Return [X, Y] of the center of cell containing provided text 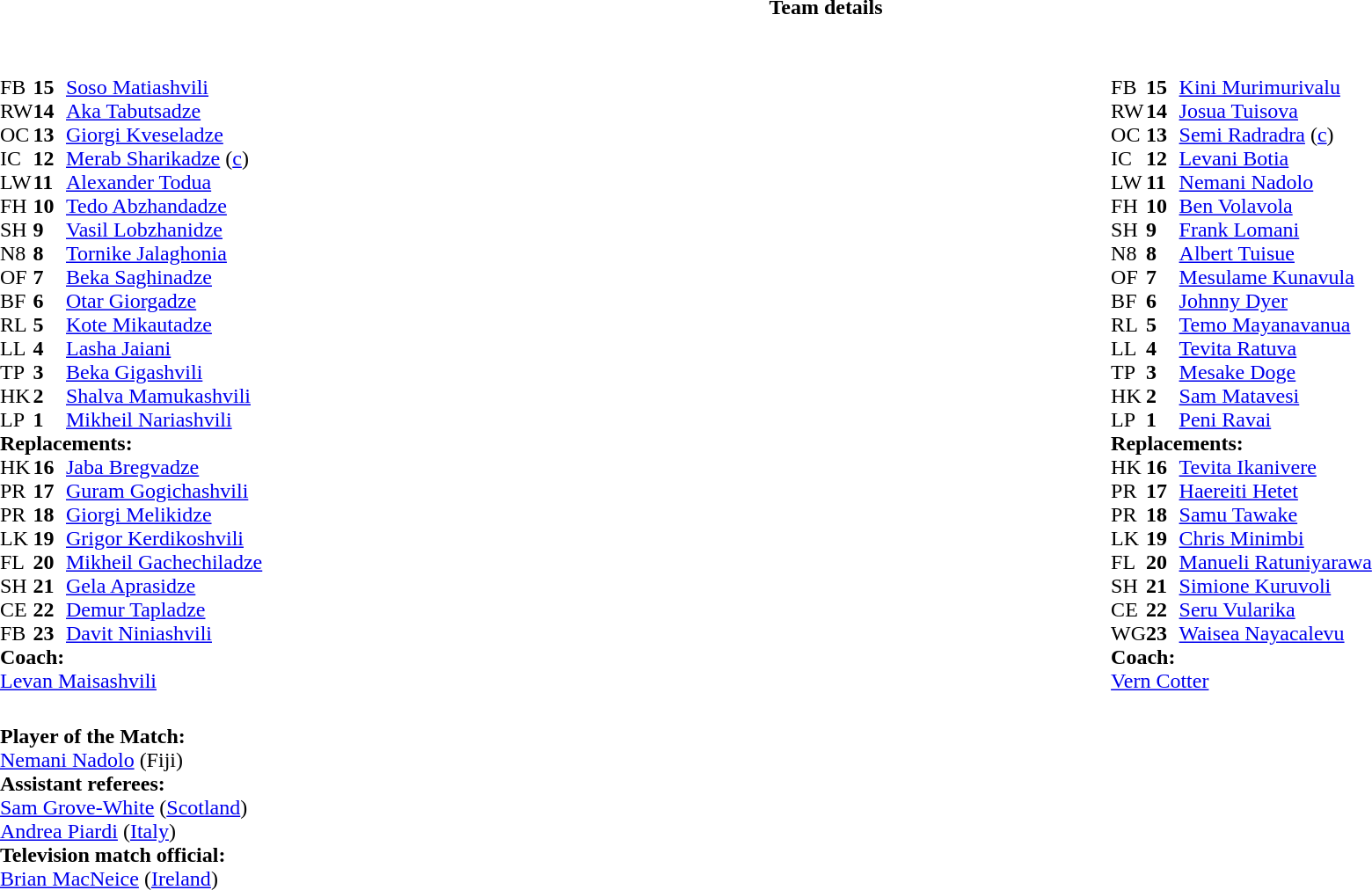
Kote Mikautadze [164, 325]
Vasil Lobzhanidze [164, 230]
Vern Cotter [1242, 681]
Lasha Jaiani [164, 348]
Demur Tapladze [164, 610]
Tedo Abzhandadze [164, 206]
Albert Tuisue [1275, 253]
Grigor Kerdikoshvili [164, 538]
Giorgi Kveseladze [164, 135]
Mikheil Nariashvili [164, 420]
Gela Aprasidze [164, 586]
Tevita Ikanivere [1275, 468]
Temo Mayanavanua [1275, 325]
Giorgi Melikidze [164, 515]
Mesake Doge [1275, 373]
Sam Matavesi [1275, 396]
Beka Saghinadze [164, 278]
WG [1128, 633]
Chris Minimbi [1275, 538]
Semi Radradra (c) [1275, 135]
Kini Murimurivalu [1275, 88]
Merab Sharikadze (c) [164, 158]
Beka Gigashvili [164, 373]
Johnny Dyer [1275, 301]
Ben Volavola [1275, 206]
Waisea Nayacalevu [1275, 633]
Levan Maisashvili [131, 681]
Seru Vularika [1275, 610]
Haereiti Hetet [1275, 491]
Aka Tabutsadze [164, 111]
Guram Gogichashvili [164, 491]
Jaba Bregvadze [164, 468]
Simione Kuruvoli [1275, 586]
Manueli Ratuniyarawa [1275, 563]
Nemani Nadolo [1275, 183]
Shalva Mamukashvili [164, 396]
Tornike Jalaghonia [164, 253]
Davit Niniashvili [164, 633]
Mikheil Gachechiladze [164, 563]
Otar Giorgadze [164, 301]
Peni Ravai [1275, 420]
Levani Botia [1275, 158]
Soso Matiashvili [164, 88]
Josua Tuisova [1275, 111]
Tevita Ratuva [1275, 348]
Alexander Todua [164, 183]
Samu Tawake [1275, 515]
Frank Lomani [1275, 230]
Mesulame Kunavula [1275, 278]
